Find where the given text appears and provide that cell's center as (x, y) coordinate. 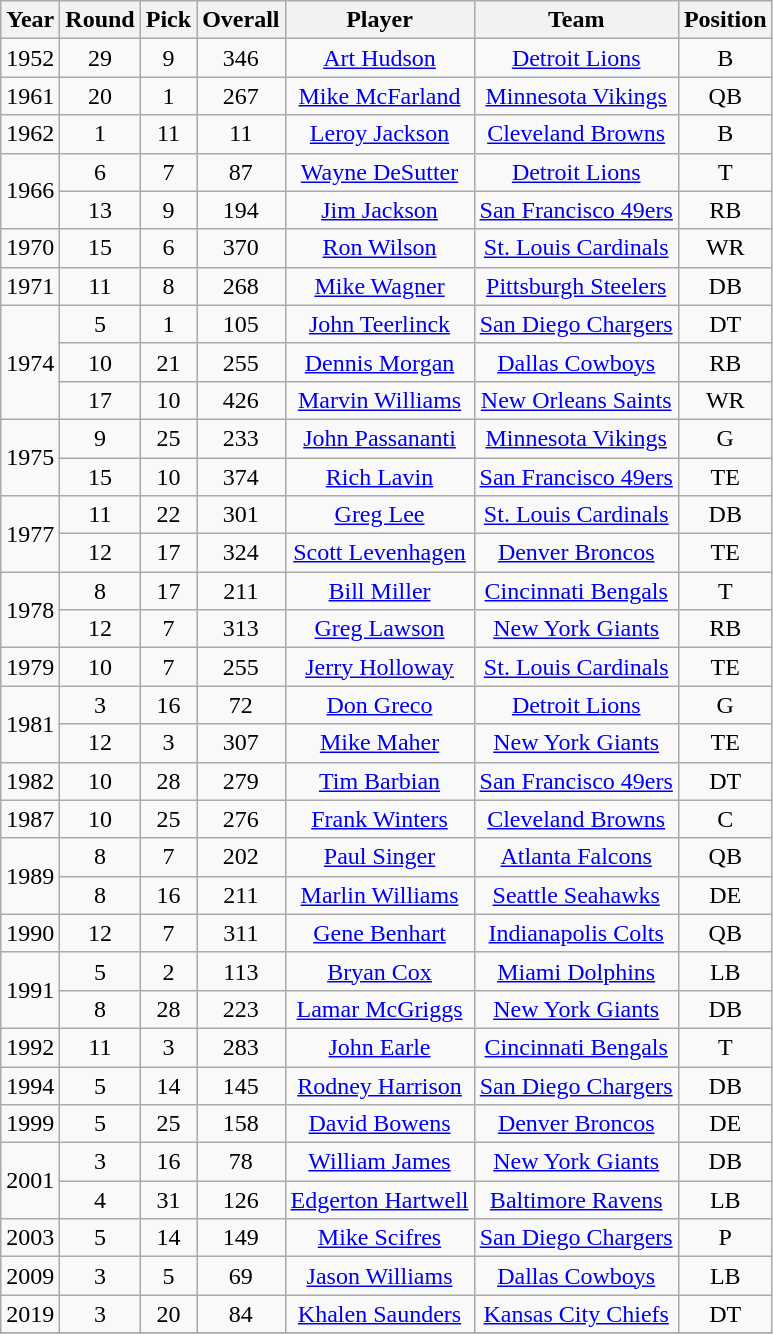
267 (241, 96)
1994 (30, 1085)
John Passananti (380, 438)
22 (168, 515)
324 (241, 553)
Bill Miller (380, 591)
2001 (30, 1181)
Leroy Jackson (380, 134)
1990 (30, 933)
1974 (30, 362)
Jason Williams (380, 1276)
426 (241, 400)
William James (380, 1162)
Greg Lee (380, 515)
279 (241, 781)
233 (241, 438)
Paul Singer (380, 857)
1975 (30, 457)
2 (168, 971)
Ron Wilson (380, 248)
1970 (30, 248)
Greg Lawson (380, 629)
John Teerlinck (380, 324)
Khalen Saunders (380, 1314)
Jerry Holloway (380, 667)
69 (241, 1276)
Bryan Cox (380, 971)
149 (241, 1238)
Edgerton Hartwell (380, 1200)
New Orleans Saints (576, 400)
194 (241, 210)
29 (100, 58)
Kansas City Chiefs (576, 1314)
Jim Jackson (380, 210)
13 (100, 210)
31 (168, 1200)
Pick (168, 20)
87 (241, 172)
Mike Maher (380, 743)
313 (241, 629)
Scott Levenhagen (380, 553)
Rich Lavin (380, 477)
Seattle Seahawks (576, 895)
1981 (30, 724)
Overall (241, 20)
1966 (30, 191)
David Bowens (380, 1124)
4 (100, 1200)
1982 (30, 781)
Tim Barbian (380, 781)
Lamar McGriggs (380, 1009)
1952 (30, 58)
Marlin Williams (380, 895)
1992 (30, 1047)
72 (241, 705)
370 (241, 248)
145 (241, 1085)
1978 (30, 610)
Player (380, 20)
374 (241, 477)
1999 (30, 1124)
Mike Wagner (380, 286)
Dennis Morgan (380, 362)
Don Greco (380, 705)
1979 (30, 667)
1987 (30, 819)
Mike Scifres (380, 1238)
Year (30, 20)
Rodney Harrison (380, 1085)
1962 (30, 134)
268 (241, 286)
Position (725, 20)
Mike McFarland (380, 96)
113 (241, 971)
311 (241, 933)
283 (241, 1047)
Miami Dolphins (576, 971)
105 (241, 324)
84 (241, 1314)
301 (241, 515)
202 (241, 857)
307 (241, 743)
1977 (30, 534)
C (725, 819)
2009 (30, 1276)
Pittsburgh Steelers (576, 286)
Baltimore Ravens (576, 1200)
Indianapolis Colts (576, 933)
1971 (30, 286)
1991 (30, 990)
Marvin Williams (380, 400)
2003 (30, 1238)
Art Hudson (380, 58)
Frank Winters (380, 819)
2019 (30, 1314)
Atlanta Falcons (576, 857)
John Earle (380, 1047)
78 (241, 1162)
346 (241, 58)
Team (576, 20)
Wayne DeSutter (380, 172)
P (725, 1238)
158 (241, 1124)
126 (241, 1200)
21 (168, 362)
223 (241, 1009)
Round (100, 20)
Gene Benhart (380, 933)
1961 (30, 96)
1989 (30, 876)
276 (241, 819)
